Extract the [X, Y] coordinate from the center of the cell holding the provided text.  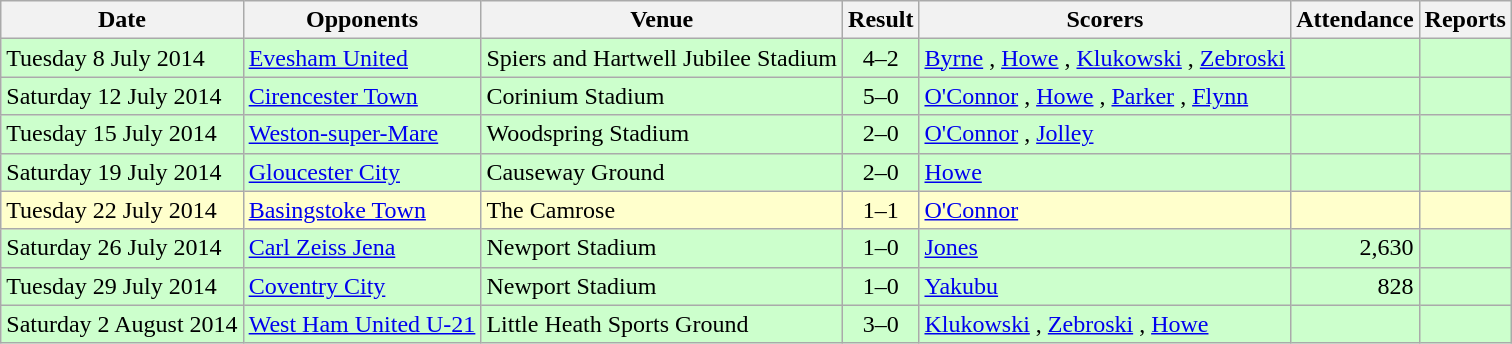
Date [122, 20]
5–0 [881, 96]
Result [881, 20]
Tuesday 29 July 2014 [122, 286]
Saturday 12 July 2014 [122, 96]
Corinium Stadium [662, 96]
2,630 [1355, 248]
The Camrose [662, 210]
Howe [1105, 172]
Evesham United [362, 58]
4–2 [881, 58]
Tuesday 22 July 2014 [122, 210]
Jones [1105, 248]
Spiers and Hartwell Jubilee Stadium [662, 58]
Carl Zeiss Jena [362, 248]
828 [1355, 286]
3–0 [881, 324]
Attendance [1355, 20]
Yakubu [1105, 286]
O'Connor , Howe , Parker , Flynn [1105, 96]
Tuesday 8 July 2014 [122, 58]
Reports [1465, 20]
Causeway Ground [662, 172]
O'Connor [1105, 210]
O'Connor , Jolley [1105, 134]
Basingstoke Town [362, 210]
Cirencester Town [362, 96]
Saturday 19 July 2014 [122, 172]
Tuesday 15 July 2014 [122, 134]
Woodspring Stadium [662, 134]
Saturday 26 July 2014 [122, 248]
1–1 [881, 210]
Venue [662, 20]
Gloucester City [362, 172]
West Ham United U-21 [362, 324]
Opponents [362, 20]
Byrne , Howe , Klukowski , Zebroski [1105, 58]
Scorers [1105, 20]
Weston-super-Mare [362, 134]
Klukowski , Zebroski , Howe [1105, 324]
Coventry City [362, 286]
Little Heath Sports Ground [662, 324]
Saturday 2 August 2014 [122, 324]
